Determine the (X, Y) coordinate at the center of the cell enclosing the given text.  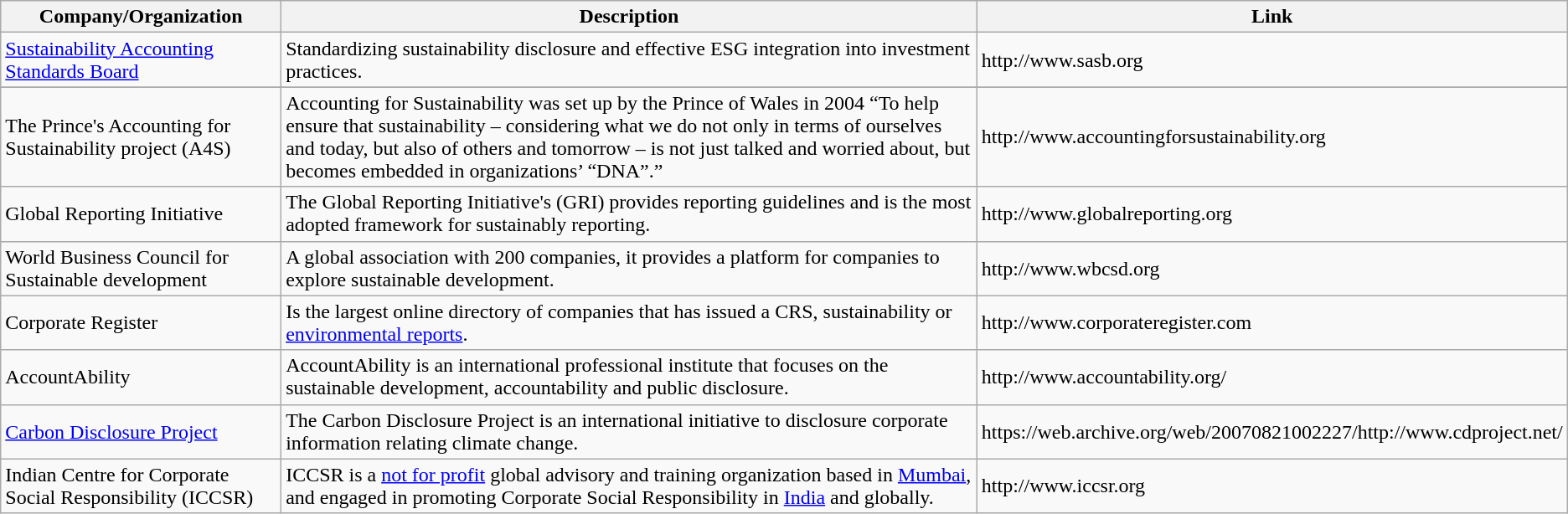
A global association with 200 companies, it provides a platform for companies to explore sustainable development. (630, 268)
The Global Reporting Initiative's (GRI) provides reporting guidelines and is the most adopted framework for sustainably reporting. (630, 214)
Company/Organization (141, 17)
AccountAbility (141, 377)
http://www.globalreporting.org (1271, 214)
Indian Centre for Corporate Social Responsibility (ICCSR) (141, 486)
The Carbon Disclosure Project is an international initiative to disclosure corporate information relating climate change. (630, 432)
AccountAbility is an international professional institute that focuses on the sustainable development, accountability and public disclosure. (630, 377)
Corporate Register (141, 323)
http://www.accountingforsustainability.org (1271, 137)
http://www.wbcsd.org (1271, 268)
World Business Council for Sustainable development (141, 268)
Sustainability Accounting Standards Board (141, 60)
http://www.sasb.org (1271, 60)
Global Reporting Initiative (141, 214)
http://www.accountability.org/ (1271, 377)
Link (1271, 17)
Is the largest online directory of companies that has issued a CRS, sustainability or environmental reports. (630, 323)
Description (630, 17)
Carbon Disclosure Project (141, 432)
https://web.archive.org/web/20070821002227/http://www.cdproject.net/ (1271, 432)
Standardizing sustainability disclosure and effective ESG integration into investment practices. (630, 60)
http://www.iccsr.org (1271, 486)
The Prince's Accounting for Sustainability project (A4S) (141, 137)
http://www.corporateregister.com (1271, 323)
